Return (x, y) of the center of cell containing provided text 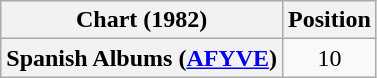
Position (330, 20)
Spanish Albums (AFYVE) (142, 58)
Chart (1982) (142, 20)
10 (330, 58)
